Output the [x, y] coordinate of the center of the cell containing the given text.  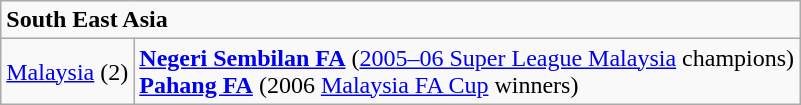
Malaysia (2) [68, 72]
South East Asia [400, 20]
Negeri Sembilan FA (2005–06 Super League Malaysia champions)Pahang FA (2006 Malaysia FA Cup winners) [467, 72]
